Capture the cell that displays the provided text and extract its [x, y] central coordinate. 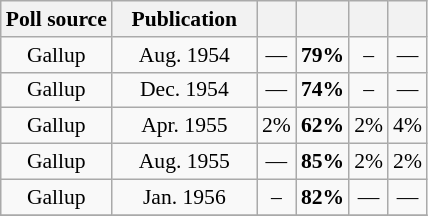
Apr. 1955 [184, 126]
79% [322, 55]
Aug. 1955 [184, 162]
74% [322, 90]
Jan. 1956 [184, 197]
62% [322, 126]
Dec. 1954 [184, 90]
85% [322, 162]
Aug. 1954 [184, 55]
Poll source [56, 19]
82% [322, 197]
Publication [184, 19]
4% [408, 126]
